Provide the (X, Y) coordinate of the cell's center where the given text is located.  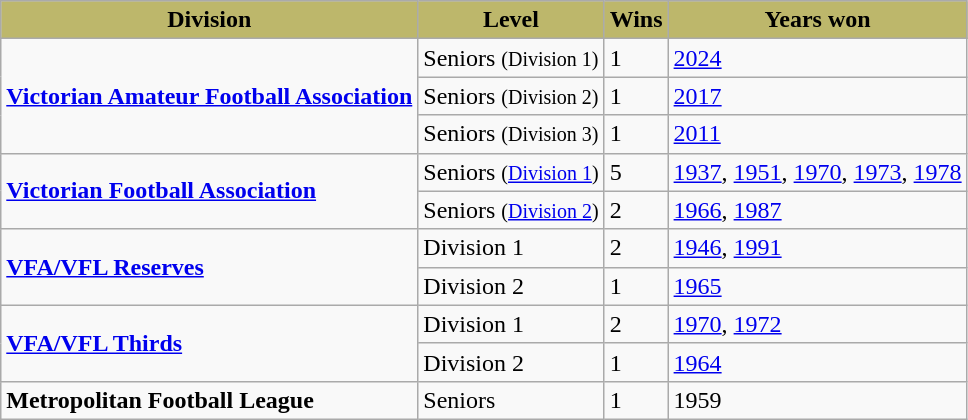
1970, 1972 (818, 324)
Years won (818, 20)
VFA/VFL Reserves (210, 267)
2024 (818, 58)
Victorian Amateur Football Association (210, 96)
1946, 1991 (818, 248)
Victorian Football Association (210, 191)
2017 (818, 96)
1965 (818, 286)
VFA/VFL Thirds (210, 343)
Seniors (Division 3) (511, 134)
Metropolitan Football League (210, 400)
Division (210, 20)
5 (636, 172)
2011 (818, 134)
1964 (818, 362)
1937, 1951, 1970, 1973, 1978 (818, 172)
Wins (636, 20)
Seniors (511, 400)
Level (511, 20)
1966, 1987 (818, 210)
1959 (818, 400)
